Return [X, Y] of the center of cell containing provided text 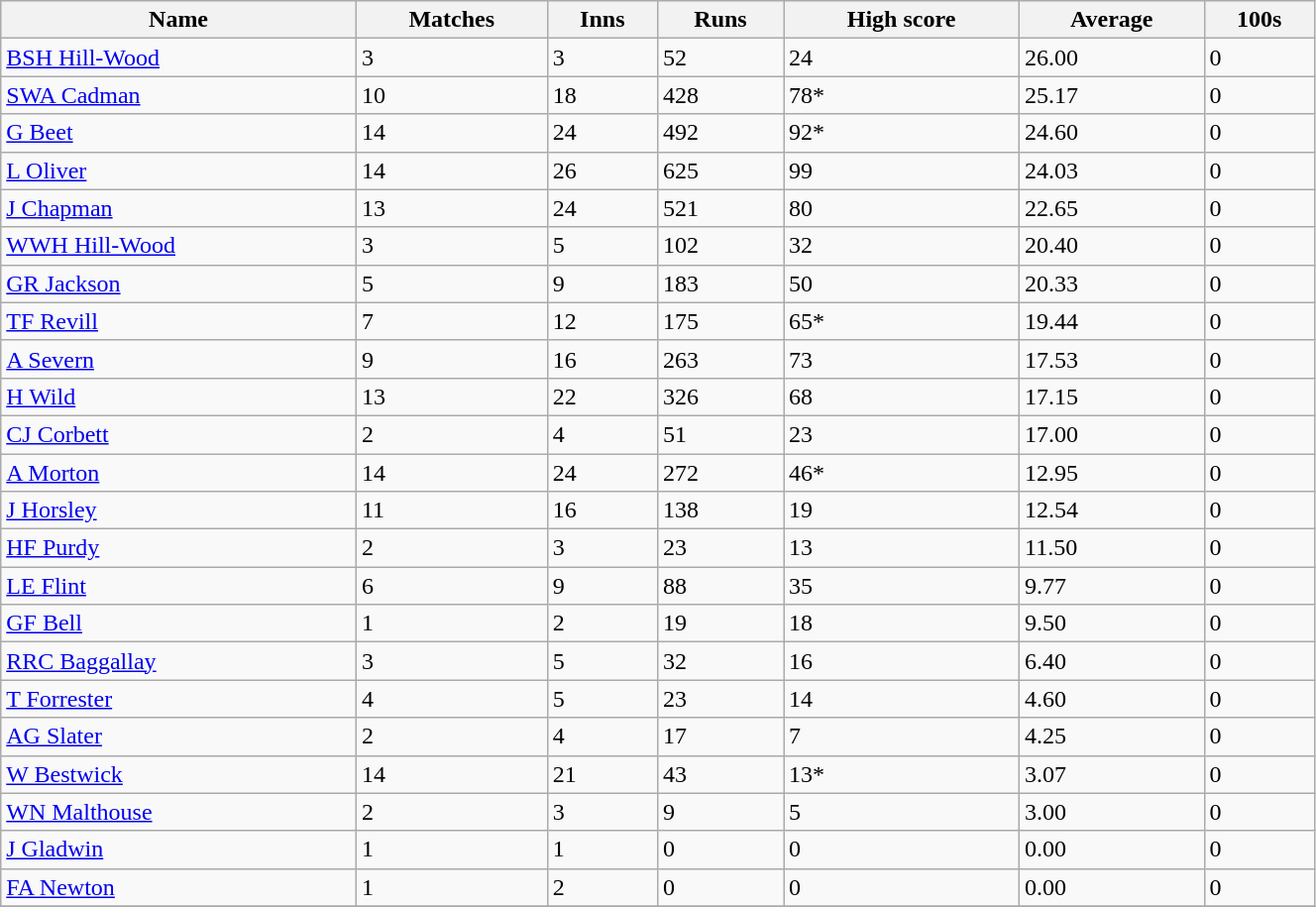
20.40 [1112, 246]
625 [719, 170]
99 [902, 170]
BSH Hill-Wood [178, 57]
4.60 [1112, 699]
138 [719, 510]
175 [719, 321]
26 [603, 170]
12.95 [1112, 473]
78* [902, 95]
19.44 [1112, 321]
11.50 [1112, 548]
GR Jackson [178, 283]
22 [603, 397]
Inns [603, 20]
3.00 [1112, 812]
High score [902, 20]
Average [1112, 20]
T Forrester [178, 699]
65* [902, 321]
17.53 [1112, 359]
HF Purdy [178, 548]
A Morton [178, 473]
51 [719, 434]
9.77 [1112, 586]
521 [719, 208]
Runs [719, 20]
WWH Hill-Wood [178, 246]
326 [719, 397]
Matches [452, 20]
492 [719, 133]
20.33 [1112, 283]
3.07 [1112, 774]
26.00 [1112, 57]
80 [902, 208]
92* [902, 133]
12.54 [1112, 510]
43 [719, 774]
11 [452, 510]
102 [719, 246]
J Chapman [178, 208]
13* [902, 774]
W Bestwick [178, 774]
46* [902, 473]
25.17 [1112, 95]
35 [902, 586]
17 [719, 737]
100s [1259, 20]
CJ Corbett [178, 434]
A Severn [178, 359]
SWA Cadman [178, 95]
6.40 [1112, 661]
RRC Baggallay [178, 661]
272 [719, 473]
24.60 [1112, 133]
88 [719, 586]
9.50 [1112, 624]
22.65 [1112, 208]
17.00 [1112, 434]
L Oliver [178, 170]
LE Flint [178, 586]
J Gladwin [178, 850]
H Wild [178, 397]
183 [719, 283]
24.03 [1112, 170]
21 [603, 774]
G Beet [178, 133]
FA Newton [178, 887]
4.25 [1112, 737]
52 [719, 57]
Name [178, 20]
12 [603, 321]
68 [902, 397]
50 [902, 283]
17.15 [1112, 397]
J Horsley [178, 510]
GF Bell [178, 624]
AG Slater [178, 737]
6 [452, 586]
WN Malthouse [178, 812]
428 [719, 95]
73 [902, 359]
263 [719, 359]
TF Revill [178, 321]
10 [452, 95]
